Determine the [x, y] coordinate at the center of the cell enclosing the given text.  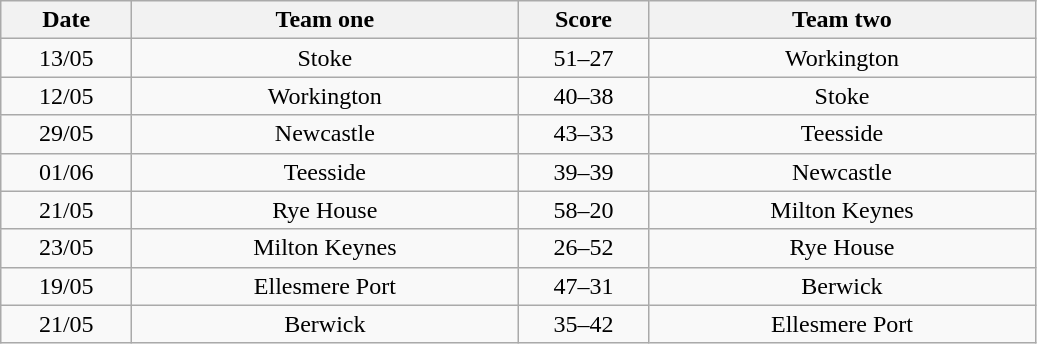
Score [584, 20]
29/05 [66, 134]
Team one [325, 20]
12/05 [66, 96]
Team two [842, 20]
58–20 [584, 210]
40–38 [584, 96]
13/05 [66, 58]
51–27 [584, 58]
43–33 [584, 134]
26–52 [584, 248]
19/05 [66, 286]
47–31 [584, 286]
39–39 [584, 172]
01/06 [66, 172]
35–42 [584, 324]
Date [66, 20]
23/05 [66, 248]
